Locate the cell with the specified text and output its (x, y) center coordinate. 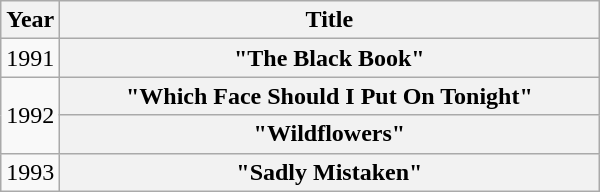
"Which Face Should I Put On Tonight" (330, 96)
1992 (30, 115)
"Wildflowers" (330, 134)
Title (330, 20)
Year (30, 20)
"The Black Book" (330, 58)
"Sadly Mistaken" (330, 172)
1991 (30, 58)
1993 (30, 172)
